From the cell containing the given text, extract its center point as [x, y] coordinate. 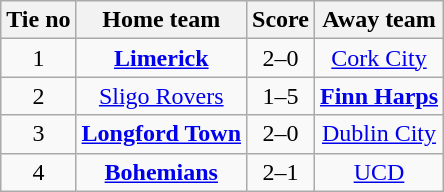
Tie no [38, 20]
Score [281, 20]
1 [38, 58]
UCD [378, 172]
Bohemians [161, 172]
Sligo Rovers [161, 96]
Dublin City [378, 134]
Limerick [161, 58]
Cork City [378, 58]
2 [38, 96]
1–5 [281, 96]
2–1 [281, 172]
Away team [378, 20]
Longford Town [161, 134]
3 [38, 134]
Finn Harps [378, 96]
Home team [161, 20]
4 [38, 172]
